Identify which cell holds the provided text, then report its (x, y) central coordinate. 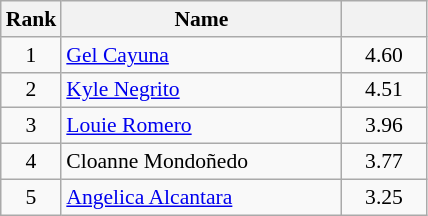
Cloanne Mondoñedo (201, 162)
4.60 (384, 55)
Angelica Alcantara (201, 197)
4.51 (384, 90)
1 (32, 55)
Rank (32, 19)
Kyle Negrito (201, 90)
5 (32, 197)
3.96 (384, 126)
3.25 (384, 197)
Louie Romero (201, 126)
3.77 (384, 162)
Name (201, 19)
4 (32, 162)
Gel Cayuna (201, 55)
2 (32, 90)
3 (32, 126)
